Return (X, Y) of the center of cell containing provided text 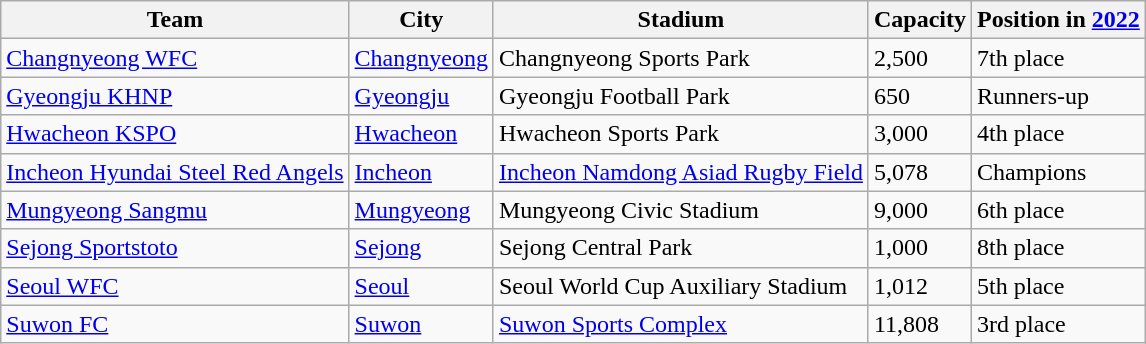
Position in 2022 (1059, 20)
Suwon Sports Complex (680, 324)
9,000 (920, 210)
Gyeongju Football Park (680, 96)
7th place (1059, 58)
5th place (1059, 286)
3,000 (920, 134)
Incheon (421, 172)
Hwacheon KSPO (175, 134)
1,000 (920, 248)
Gyeongju KHNP (175, 96)
1,012 (920, 286)
Gyeongju (421, 96)
Incheon Hyundai Steel Red Angels (175, 172)
Changnyeong (421, 58)
Mungyeong Civic Stadium (680, 210)
11,808 (920, 324)
Suwon (421, 324)
Seoul World Cup Auxiliary Stadium (680, 286)
Mungyeong (421, 210)
Sejong Central Park (680, 248)
Seoul (421, 286)
Stadium (680, 20)
Runners-up (1059, 96)
650 (920, 96)
Champions (1059, 172)
3rd place (1059, 324)
Changnyeong Sports Park (680, 58)
5,078 (920, 172)
Changnyeong WFC (175, 58)
Mungyeong Sangmu (175, 210)
4th place (1059, 134)
Capacity (920, 20)
City (421, 20)
Hwacheon Sports Park (680, 134)
6th place (1059, 210)
Sejong (421, 248)
2,500 (920, 58)
Suwon FC (175, 324)
8th place (1059, 248)
Hwacheon (421, 134)
Seoul WFC (175, 286)
Sejong Sportstoto (175, 248)
Team (175, 20)
Incheon Namdong Asiad Rugby Field (680, 172)
